Locate the cell with the specified text and output its (X, Y) center coordinate. 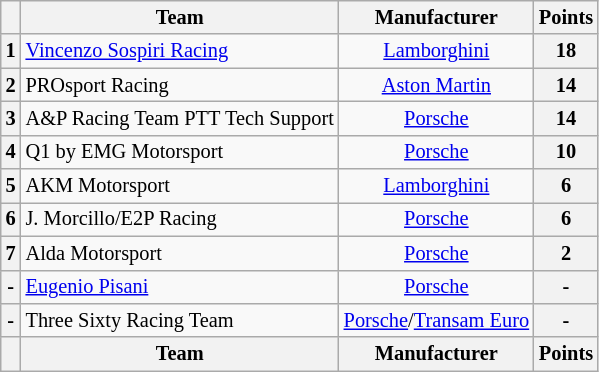
AKM Motorsport (180, 186)
PROsport Racing (180, 85)
Aston Martin (436, 85)
Q1 by EMG Motorsport (180, 152)
J. Morcillo/E2P Racing (180, 219)
Three Sixty Racing Team (180, 320)
7 (11, 253)
1 (11, 51)
A&P Racing Team PTT Tech Support (180, 118)
3 (11, 118)
5 (11, 186)
10 (566, 152)
Vincenzo Sospiri Racing (180, 51)
Eugenio Pisani (180, 287)
Porsche/Transam Euro (436, 320)
Alda Motorsport (180, 253)
18 (566, 51)
4 (11, 152)
